Identify which cell holds the provided text, then report its (x, y) central coordinate. 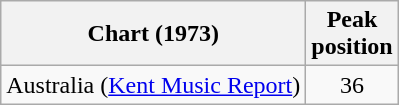
36 (352, 85)
Chart (1973) (154, 34)
Peakposition (352, 34)
Australia (Kent Music Report) (154, 85)
